Provide the (X, Y) coordinate of the cell's center where the given text is located.  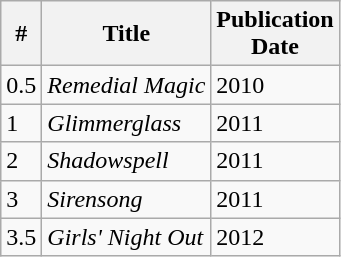
2010 (275, 85)
1 (22, 123)
Girls' Night Out (126, 237)
2 (22, 161)
3 (22, 199)
Title (126, 34)
# (22, 34)
Glimmerglass (126, 123)
PublicationDate (275, 34)
Remedial Magic (126, 85)
2012 (275, 237)
Shadowspell (126, 161)
0.5 (22, 85)
Sirensong (126, 199)
3.5 (22, 237)
